Locate the cell with the specified text and output its (x, y) center coordinate. 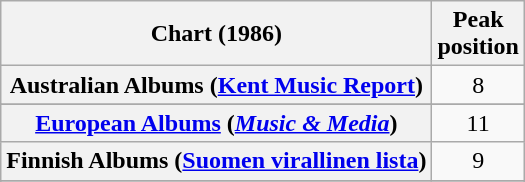
Australian Albums (Kent Music Report) (216, 85)
Peakposition (478, 34)
11 (478, 123)
Finnish Albums (Suomen virallinen lista) (216, 161)
8 (478, 85)
European Albums (Music & Media) (216, 123)
Chart (1986) (216, 34)
9 (478, 161)
